Pinpoint the cell where the given text exists, returning its [X, Y] midpoint coordinate. 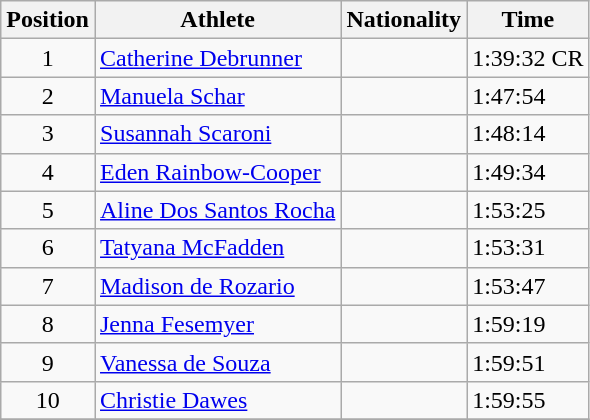
6 [48, 248]
8 [48, 324]
Jenna Fesemyer [217, 324]
7 [48, 286]
Time [528, 20]
Tatyana McFadden [217, 248]
5 [48, 210]
1 [48, 58]
Madison de Rozario [217, 286]
10 [48, 400]
1:48:14 [528, 134]
Christie Dawes [217, 400]
3 [48, 134]
2 [48, 96]
Manuela Schar [217, 96]
1:53:47 [528, 286]
Nationality [404, 20]
1:53:25 [528, 210]
Eden Rainbow-Cooper [217, 172]
1:53:31 [528, 248]
Aline Dos Santos Rocha [217, 210]
9 [48, 362]
1:49:34 [528, 172]
Vanessa de Souza [217, 362]
1:59:19 [528, 324]
Athlete [217, 20]
1:39:32 CR [528, 58]
4 [48, 172]
1:47:54 [528, 96]
1:59:55 [528, 400]
Position [48, 20]
1:59:51 [528, 362]
Susannah Scaroni [217, 134]
Catherine Debrunner [217, 58]
